Return the (X, Y) coordinate for the center point of the cell that contains the specified text.  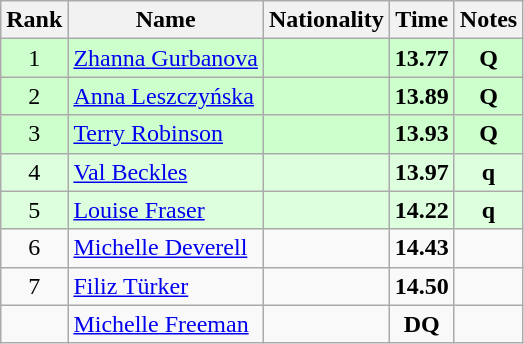
14.22 (422, 210)
Name (166, 20)
6 (34, 248)
3 (34, 134)
13.97 (422, 172)
4 (34, 172)
1 (34, 58)
13.89 (422, 96)
5 (34, 210)
13.93 (422, 134)
7 (34, 286)
Val Beckles (166, 172)
14.43 (422, 248)
Zhanna Gurbanova (166, 58)
14.50 (422, 286)
Michelle Freeman (166, 324)
Terry Robinson (166, 134)
2 (34, 96)
Michelle Deverell (166, 248)
Louise Fraser (166, 210)
Notes (488, 20)
13.77 (422, 58)
Nationality (327, 20)
Filiz Türker (166, 286)
Time (422, 20)
DQ (422, 324)
Rank (34, 20)
Anna Leszczyńska (166, 96)
